Provide the [X, Y] coordinate of the cell's center where the given text is located.  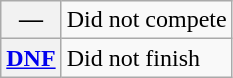
— [31, 20]
DNF [31, 58]
Did not compete [146, 20]
Did not finish [146, 58]
